Identify which cell holds the provided text, then report its [X, Y] central coordinate. 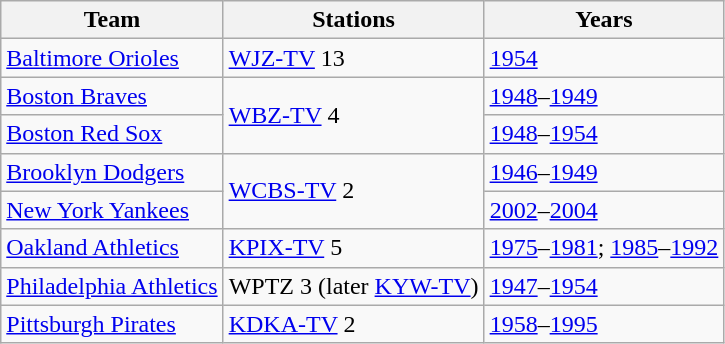
WPTZ 3 (later KYW-TV) [354, 286]
Boston Red Sox [112, 134]
1947–1954 [604, 286]
Years [604, 20]
KDKA-TV 2 [354, 324]
Pittsburgh Pirates [112, 324]
1946–1949 [604, 172]
Boston Braves [112, 96]
2002–2004 [604, 210]
WCBS-TV 2 [354, 191]
Team [112, 20]
KPIX-TV 5 [354, 248]
1958–1995 [604, 324]
1948–1954 [604, 134]
Oakland Athletics [112, 248]
1948–1949 [604, 96]
Baltimore Orioles [112, 58]
WJZ-TV 13 [354, 58]
Philadelphia Athletics [112, 286]
WBZ-TV 4 [354, 115]
Brooklyn Dodgers [112, 172]
1975–1981; 1985–1992 [604, 248]
Stations [354, 20]
New York Yankees [112, 210]
1954 [604, 58]
